Provide the [X, Y] coordinate of the cell's center where the given text is located.  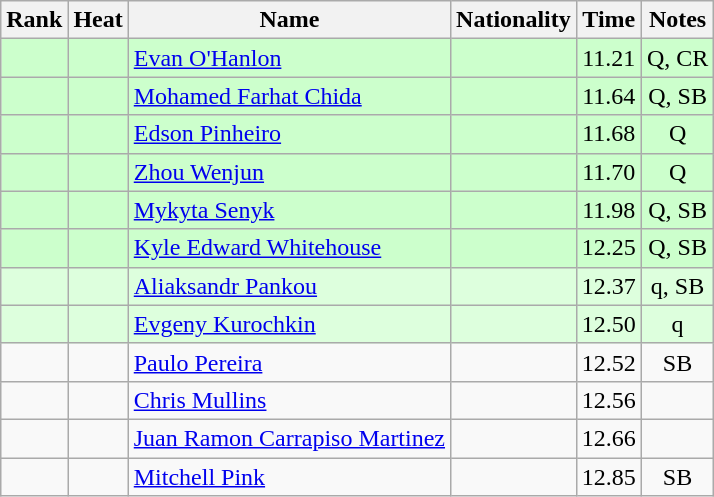
12.85 [608, 477]
Mykyta Senyk [289, 210]
12.50 [608, 324]
Juan Ramon Carrapiso Martinez [289, 438]
Notes [677, 20]
11.98 [608, 210]
Rank [34, 20]
Kyle Edward Whitehouse [289, 248]
12.52 [608, 362]
12.56 [608, 400]
Nationality [514, 20]
12.66 [608, 438]
q [677, 324]
Mitchell Pink [289, 477]
11.21 [608, 58]
Aliaksandr Pankou [289, 286]
Name [289, 20]
11.70 [608, 172]
Edson Pinheiro [289, 134]
12.25 [608, 248]
Paulo Pereira [289, 362]
Heat [98, 20]
11.68 [608, 134]
12.37 [608, 286]
Chris Mullins [289, 400]
Mohamed Farhat Chida [289, 96]
Time [608, 20]
q, SB [677, 286]
Evgeny Kurochkin [289, 324]
Zhou Wenjun [289, 172]
Q, CR [677, 58]
Evan O'Hanlon [289, 58]
11.64 [608, 96]
